Return [x, y] of the center of cell containing provided text 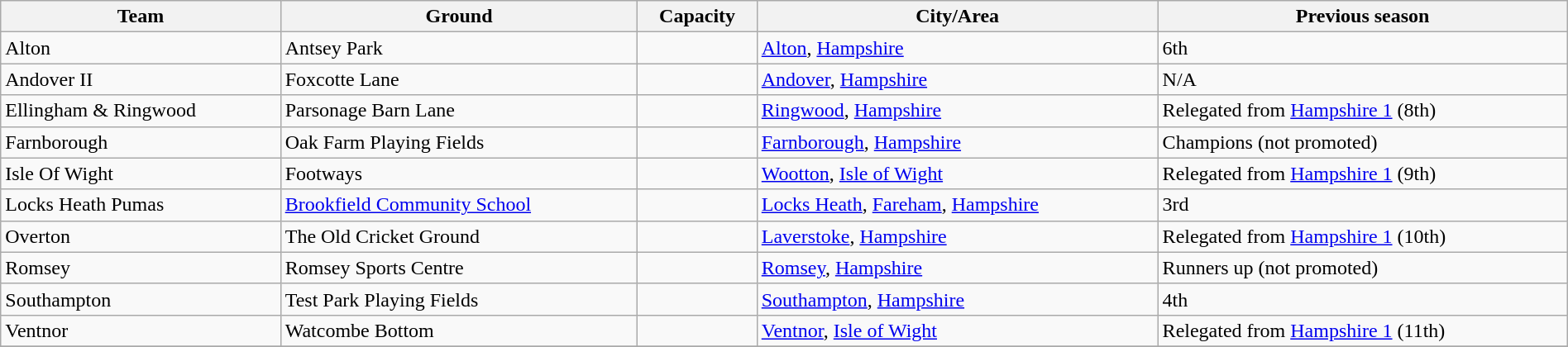
Oak Farm Playing Fields [459, 142]
Foxcotte Lane [459, 79]
Southampton, Hampshire [958, 299]
Team [141, 17]
Relegated from Hampshire 1 (9th) [1363, 173]
Locks Heath Pumas [141, 205]
Andover, Hampshire [958, 79]
Runners up (not promoted) [1363, 268]
4th [1363, 299]
Alton, Hampshire [958, 48]
Andover II [141, 79]
3rd [1363, 205]
Watcombe Bottom [459, 330]
Ground [459, 17]
Ringwood, Hampshire [958, 111]
Farnborough, Hampshire [958, 142]
Relegated from Hampshire 1 (10th) [1363, 236]
Test Park Playing Fields [459, 299]
Previous season [1363, 17]
Romsey Sports Centre [459, 268]
Ventnor [141, 330]
Champions (not promoted) [1363, 142]
Isle Of Wight [141, 173]
Wootton, Isle of Wight [958, 173]
Capacity [697, 17]
Ventnor, Isle of Wight [958, 330]
Locks Heath, Fareham, Hampshire [958, 205]
Brookfield Community School [459, 205]
Southampton [141, 299]
N/A [1363, 79]
Laverstoke, Hampshire [958, 236]
Overton [141, 236]
Romsey, Hampshire [958, 268]
Footways [459, 173]
Farnborough [141, 142]
Alton [141, 48]
Relegated from Hampshire 1 (8th) [1363, 111]
Antsey Park [459, 48]
6th [1363, 48]
Parsonage Barn Lane [459, 111]
Relegated from Hampshire 1 (11th) [1363, 330]
City/Area [958, 17]
The Old Cricket Ground [459, 236]
Romsey [141, 268]
Ellingham & Ringwood [141, 111]
